Pinpoint the cell where the given text exists, returning its [X, Y] midpoint coordinate. 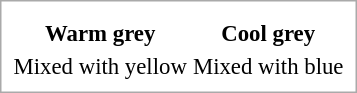
Mixed with yellow [100, 66]
Cool grey [268, 33]
Mixed with blue [268, 66]
Warm grey [100, 33]
